Provide the (X, Y) coordinate of the cell's center where the given text is located.  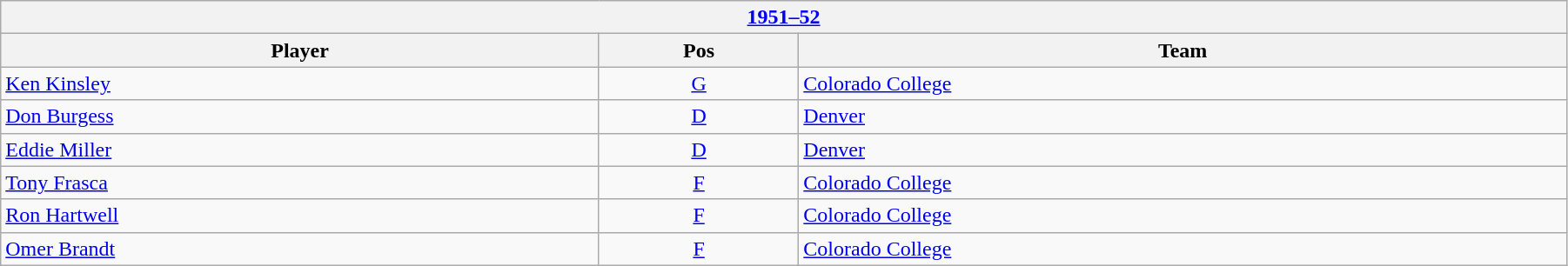
G (698, 83)
Player (300, 50)
1951–52 (784, 17)
Ken Kinsley (300, 83)
Ron Hartwell (300, 216)
Don Burgess (300, 116)
Eddie Miller (300, 150)
Omer Brandt (300, 249)
Tony Frasca (300, 183)
Team (1183, 50)
Pos (698, 50)
